Capture the cell that displays the provided text and extract its (X, Y) central coordinate. 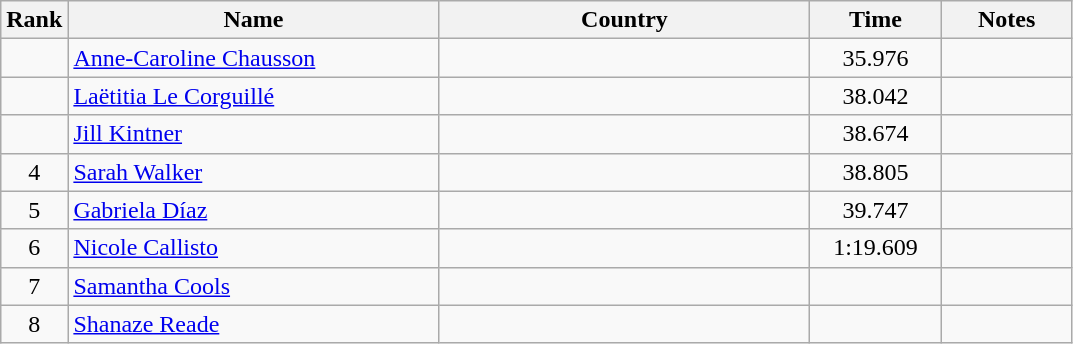
Jill Kintner (254, 134)
6 (34, 248)
39.747 (876, 210)
Anne-Caroline Chausson (254, 58)
5 (34, 210)
Samantha Cools (254, 286)
Sarah Walker (254, 172)
35.976 (876, 58)
1:19.609 (876, 248)
Laëtitia Le Corguillé (254, 96)
8 (34, 324)
Nicole Callisto (254, 248)
Country (624, 20)
38.805 (876, 172)
Notes (1006, 20)
38.042 (876, 96)
Shanaze Reade (254, 324)
38.674 (876, 134)
Name (254, 20)
7 (34, 286)
Time (876, 20)
Rank (34, 20)
Gabriela Díaz (254, 210)
4 (34, 172)
